Scan for the cell matching the given text and deliver its [x, y] coordinate at center. 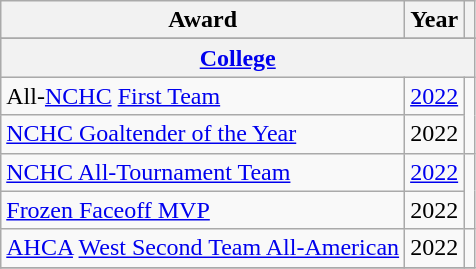
Year [434, 20]
Frozen Faceoff MVP [203, 210]
Award [203, 20]
All-NCHC First Team [203, 96]
College [238, 58]
NCHC Goaltender of the Year [203, 134]
AHCA West Second Team All-American [203, 248]
NCHC All-Tournament Team [203, 172]
